Extract the [X, Y] coordinate from the center of the cell holding the provided text.  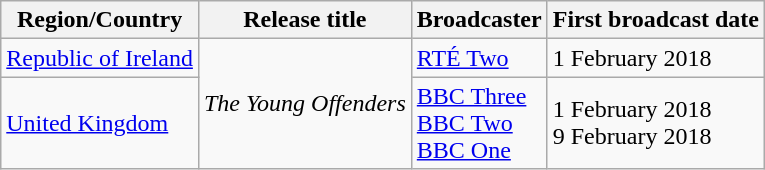
Region/Country [100, 20]
Republic of Ireland [100, 58]
RTÉ Two [479, 58]
1 February 2018 [656, 58]
The Young Offenders [304, 104]
BBC ThreeBBC TwoBBC One [479, 123]
1 February 2018 9 February 2018 [656, 123]
United Kingdom [100, 123]
Broadcaster [479, 20]
First broadcast date [656, 20]
Release title [304, 20]
